Provide the (X, Y) coordinate of the cell's center where the given text is located.  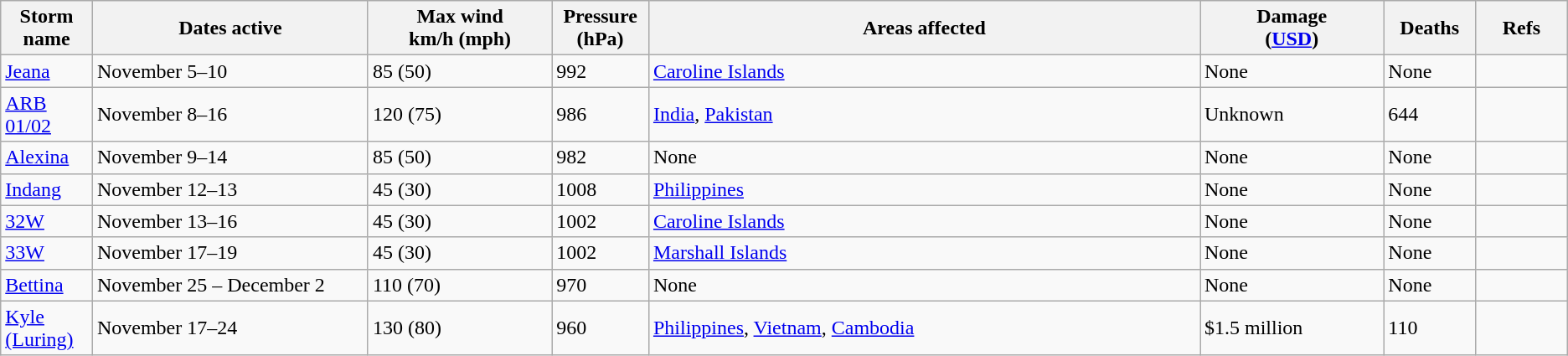
November 9–14 (230, 157)
Philippines, Vietnam, Cambodia (924, 328)
Pressure(hPa) (601, 28)
Max windkm/h (mph) (459, 28)
986 (601, 114)
Marshall Islands (924, 253)
Jeana (47, 71)
Kyle (Luring) (47, 328)
33W (47, 253)
November 12–13 (230, 189)
Unknown (1292, 114)
Refs (1521, 28)
November 17–24 (230, 328)
Indang (47, 189)
120 (75) (459, 114)
Deaths (1430, 28)
110 (70) (459, 285)
992 (601, 71)
960 (601, 328)
644 (1430, 114)
ARB 01/02 (47, 114)
1008 (601, 189)
November 5–10 (230, 71)
November 25 – December 2 (230, 285)
November 17–19 (230, 253)
November 8–16 (230, 114)
110 (1430, 328)
Philippines (924, 189)
Dates active (230, 28)
32W (47, 221)
Areas affected (924, 28)
$1.5 million (1292, 328)
130 (80) (459, 328)
November 13–16 (230, 221)
982 (601, 157)
Storm name (47, 28)
India, Pakistan (924, 114)
970 (601, 285)
Alexina (47, 157)
Damage(USD) (1292, 28)
Bettina (47, 285)
